Identify which cell holds the provided text, then report its (X, Y) central coordinate. 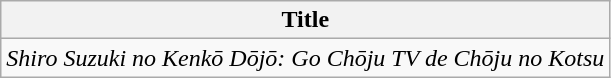
Title (306, 20)
Shiro Suzuki no Kenkō Dōjō: Go Chōju TV de Chōju no Kotsu (306, 58)
